Capture the cell that displays the provided text and extract its [X, Y] central coordinate. 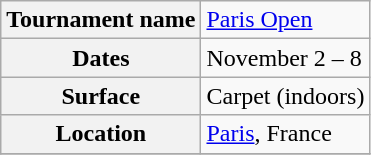
Carpet (indoors) [286, 96]
Tournament name [101, 20]
Paris, France [286, 134]
Surface [101, 96]
Dates [101, 58]
Location [101, 134]
November 2 – 8 [286, 58]
Paris Open [286, 20]
